Locate the cell with the specified text and output its (x, y) center coordinate. 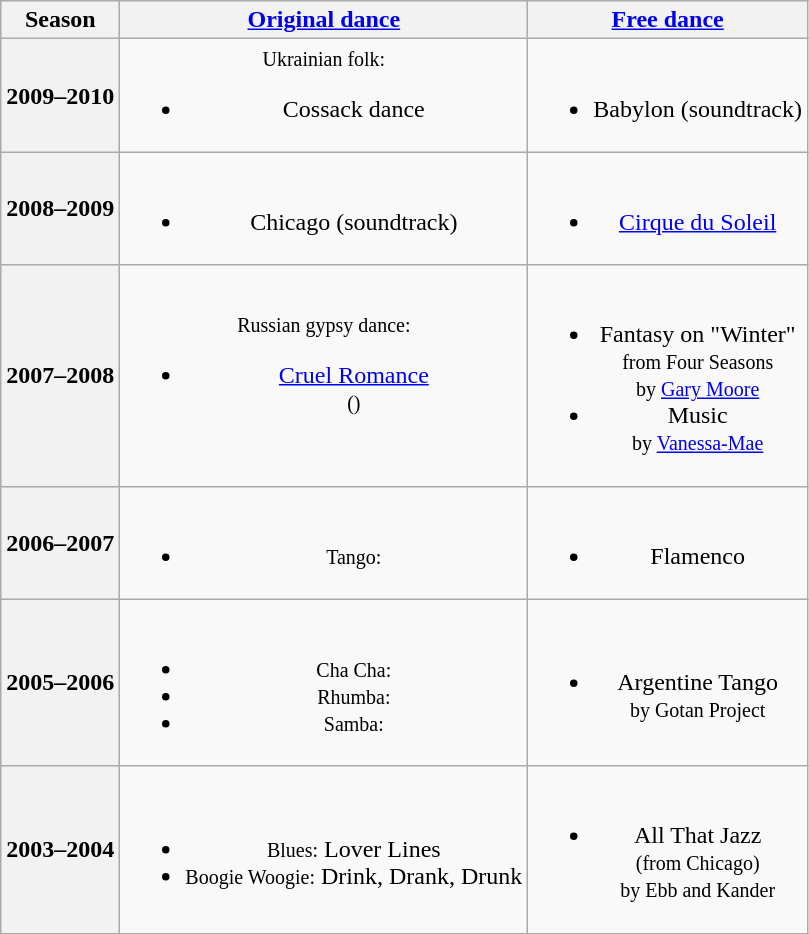
Cirque du Soleil (668, 208)
Season (60, 20)
2007–2008 (60, 376)
Argentine Tango by Gotan Project (668, 682)
Fantasy on "Winter" from Four Seasons by Gary Moore Music by Vanessa-Mae (668, 376)
Ukrainian folk:Cossack dance (324, 96)
Babylon (soundtrack) (668, 96)
Tango: (324, 542)
2005–2006 (60, 682)
Cha Cha:Rhumba:Samba: (324, 682)
2003–2004 (60, 850)
Original dance (324, 20)
All That Jazz (from Chicago) by Ebb and Kander (668, 850)
Free dance (668, 20)
2008–2009 (60, 208)
2006–2007 (60, 542)
2009–2010 (60, 96)
Russian gypsy dance:Cruel Romance () (324, 376)
Blues: Lover LinesBoogie Woogie: Drink, Drank, Drunk (324, 850)
Flamenco (668, 542)
Chicago (soundtrack) (324, 208)
